From the cell containing the given text, extract its center point as [x, y] coordinate. 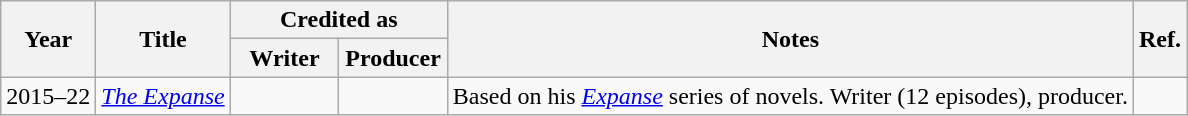
The Expanse [163, 96]
Title [163, 39]
Writer [284, 58]
Producer [394, 58]
Based on his Expanse series of novels. Writer (12 episodes), producer. [790, 96]
Notes [790, 39]
Year [48, 39]
2015–22 [48, 96]
Ref. [1160, 39]
Credited as [338, 20]
